Output the (x, y) coordinate of the center of the cell containing the given text.  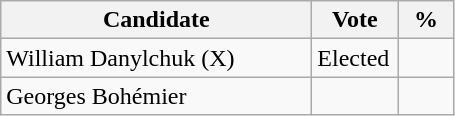
Candidate (156, 20)
Elected (355, 58)
Vote (355, 20)
Georges Bohémier (156, 96)
% (426, 20)
William Danylchuk (X) (156, 58)
